Output the [X, Y] coordinate of the center of the cell containing the given text.  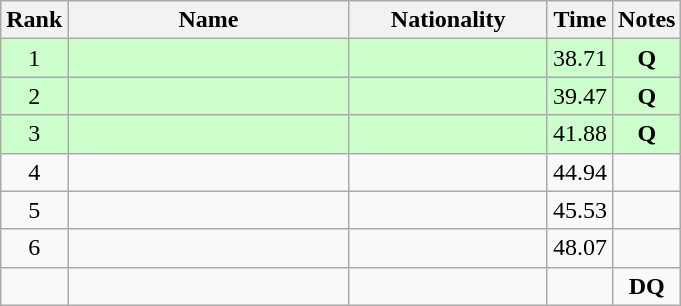
5 [34, 210]
6 [34, 248]
DQ [647, 286]
Nationality [448, 20]
45.53 [580, 210]
38.71 [580, 58]
Notes [647, 20]
39.47 [580, 96]
4 [34, 172]
2 [34, 96]
41.88 [580, 134]
48.07 [580, 248]
Rank [34, 20]
44.94 [580, 172]
3 [34, 134]
Time [580, 20]
Name [208, 20]
1 [34, 58]
